Find where the given text appears and provide that cell's center as (x, y) coordinate. 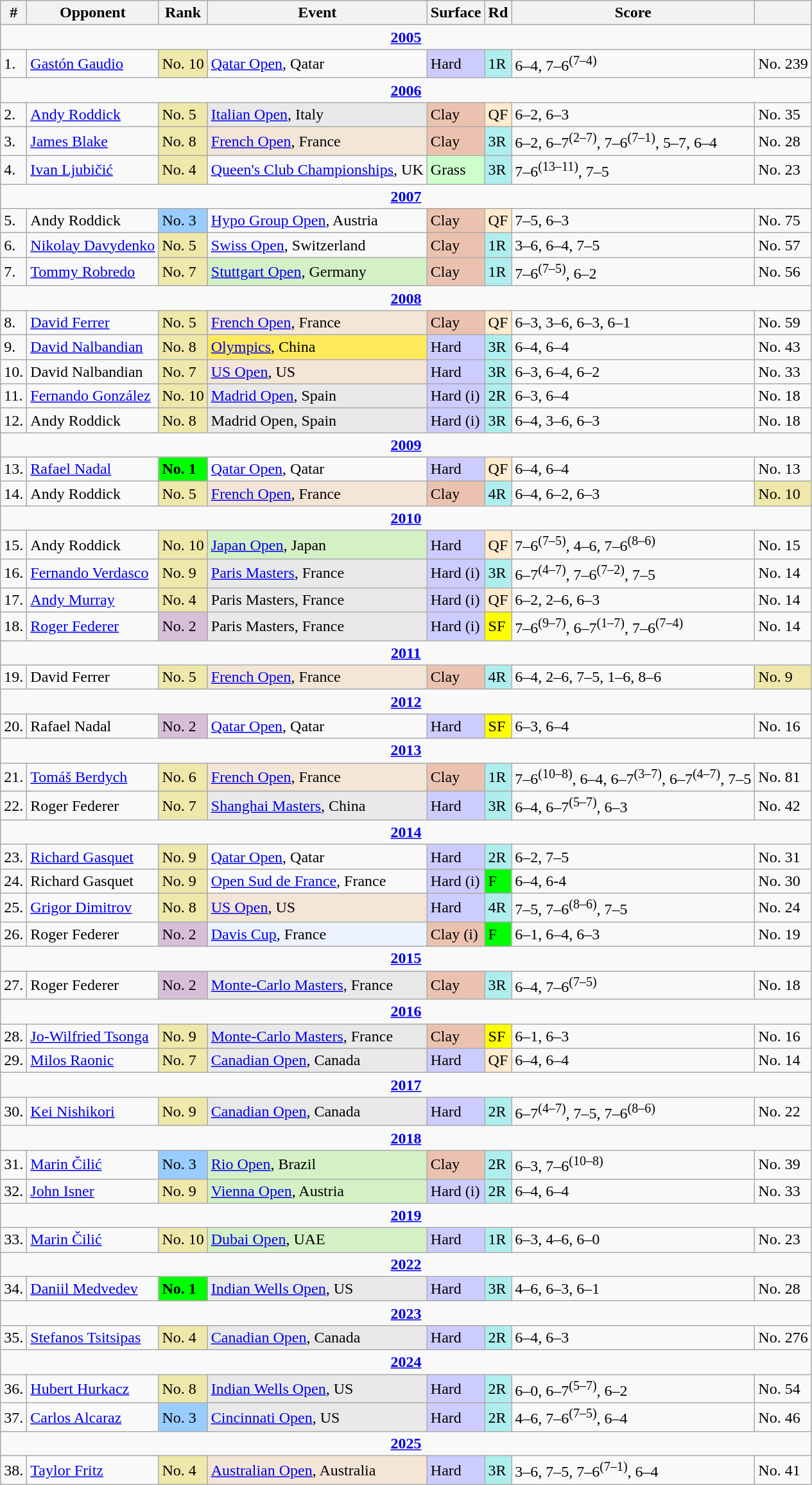
Ivan Ljubičić (92, 169)
No. 42 (783, 806)
Tomáš Berdych (92, 777)
Olympics, China (317, 347)
Grigor Dimitrov (92, 908)
15. (14, 544)
6–3, 4–6, 6–0 (633, 1240)
31. (14, 1165)
Grass (456, 169)
Hypo Group Open, Austria (317, 221)
No. 15 (783, 544)
35. (14, 1337)
2010 (406, 518)
27. (14, 985)
6–2, 6–3 (633, 114)
Tommy Robredo (92, 272)
Swiss Open, Switzerland (317, 245)
No. 43 (783, 347)
Shanghai Masters, China (317, 806)
Nikolay Davydenko (92, 245)
James Blake (92, 141)
7–6(7–5), 4–6, 7–6(8–6) (633, 544)
6–3, 7–6(10–8) (633, 1165)
Carlos Alcaraz (92, 1418)
2022 (406, 1264)
Kei Nishikori (92, 1112)
Stefanos Tsitsipas (92, 1337)
14. (14, 494)
11. (14, 396)
6–7(4–7), 7–5, 7–6(8–6) (633, 1112)
No. 41 (783, 1470)
5. (14, 221)
10. (14, 372)
7–6(10–8), 6–4, 6–7(3–7), 6–7(4–7), 7–5 (633, 777)
No. 22 (783, 1112)
6–3, 3–6, 6–3, 6–1 (633, 322)
John Isner (92, 1191)
6–1, 6–4, 6–3 (633, 934)
Rio Open, Brazil (317, 1165)
Gastón Gaudio (92, 64)
2018 (406, 1138)
2016 (406, 1012)
Surface (456, 13)
Stuttgart Open, Germany (317, 272)
No. 57 (783, 245)
2008 (406, 298)
No. 59 (783, 322)
2013 (406, 751)
Daniil Medvedev (92, 1289)
6–4, 6-4 (633, 881)
23. (14, 856)
6–4, 6–2, 6–3 (633, 494)
No. 35 (783, 114)
Andy Murray (92, 600)
Milos Raonic (92, 1061)
No. 24 (783, 908)
Queen's Club Championships, UK (317, 169)
Davis Cup, France (317, 934)
30. (14, 1112)
2009 (406, 445)
2015 (406, 959)
7. (14, 272)
26. (14, 934)
12. (14, 421)
Fernando Verdasco (92, 574)
6–2, 6–7(2–7), 7–6(7–1), 5–7, 6–4 (633, 141)
Italian Open, Italy (317, 114)
1. (14, 64)
No. 39 (783, 1165)
Score (633, 13)
Cincinnati Open, US (317, 1418)
4–6, 6–3, 6–1 (633, 1289)
6–1, 6–3 (633, 1036)
4. (14, 169)
6–4, 3–6, 6–3 (633, 421)
24. (14, 881)
No. 31 (783, 856)
2007 (406, 196)
22. (14, 806)
18. (14, 627)
No. 19 (783, 934)
# (14, 13)
7–5, 7–6(8–6), 7–5 (633, 908)
2006 (406, 90)
No. 81 (783, 777)
2011 (406, 653)
Dubai Open, UAE (317, 1240)
34. (14, 1289)
33. (14, 1240)
28. (14, 1036)
2023 (406, 1313)
2017 (406, 1085)
7–6(9–7), 6–7(1–7), 7–6(7–4) (633, 627)
Japan Open, Japan (317, 544)
No. 30 (783, 881)
7–6(13–11), 7–5 (633, 169)
2012 (406, 702)
Taylor Fritz (92, 1470)
6–4, 6–3 (633, 1337)
3–6, 6–4, 7–5 (633, 245)
2025 (406, 1444)
3–6, 7–5, 7–6(7–1), 6–4 (633, 1470)
6–0, 6–7(5–7), 6–2 (633, 1389)
4–6, 7–6(7–5), 6–4 (633, 1418)
Open Sud de France, France (317, 881)
7–5, 6–3 (633, 221)
No. 6 (183, 777)
6–4, 7–6(7–4) (633, 64)
6–4, 6–7(5–7), 6–3 (633, 806)
25. (14, 908)
2. (14, 114)
3. (14, 141)
2014 (406, 832)
Rank (183, 13)
Australian Open, Australia (317, 1470)
Clay (i) (456, 934)
No. 276 (783, 1337)
6–2, 2–6, 6–3 (633, 600)
19. (14, 677)
32. (14, 1191)
6. (14, 245)
No. 54 (783, 1389)
No. 239 (783, 64)
2024 (406, 1362)
No. 46 (783, 1418)
Fernando González (92, 396)
Event (317, 13)
Hubert Hurkacz (92, 1389)
29. (14, 1061)
6–2, 7–5 (633, 856)
13. (14, 469)
20. (14, 726)
6–3, 6–4, 6–2 (633, 372)
Vienna Open, Austria (317, 1191)
38. (14, 1470)
9. (14, 347)
16. (14, 574)
Opponent (92, 13)
37. (14, 1418)
6–4, 2–6, 7–5, 1–6, 8–6 (633, 677)
8. (14, 322)
2019 (406, 1215)
No. 75 (783, 221)
No. 56 (783, 272)
7–6(7–5), 6–2 (633, 272)
6–4, 7–6(7–5) (633, 985)
21. (14, 777)
2005 (406, 37)
Rd (498, 13)
36. (14, 1389)
Jo-Wilfried Tsonga (92, 1036)
17. (14, 600)
6–7(4–7), 7–6(7–2), 7–5 (633, 574)
No. 13 (783, 469)
